From the cell containing the given text, extract its center point as (x, y) coordinate. 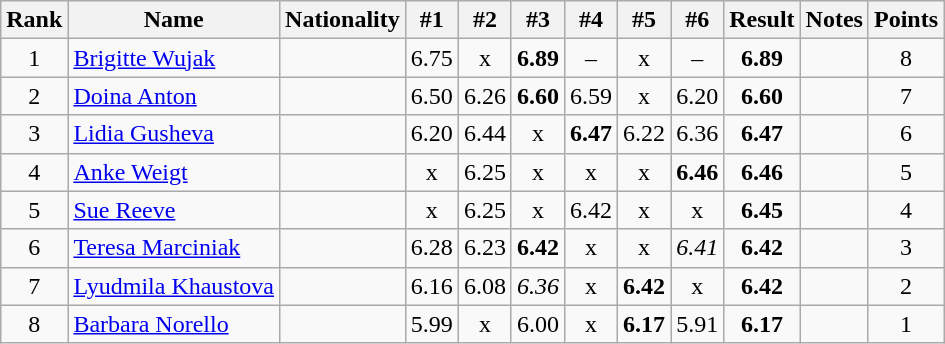
Points (906, 20)
#6 (698, 20)
Notes (834, 20)
6.41 (698, 248)
#2 (484, 20)
Rank (34, 20)
Barbara Norello (174, 324)
6.59 (590, 96)
6.26 (484, 96)
6.50 (432, 96)
Result (762, 20)
6.75 (432, 58)
5.99 (432, 324)
5.91 (698, 324)
6.28 (432, 248)
6.45 (762, 210)
Brigitte Wujak (174, 58)
Teresa Marciniak (174, 248)
Name (174, 20)
#3 (538, 20)
Lidia Gusheva (174, 134)
Sue Reeve (174, 210)
Anke Weigt (174, 172)
6.08 (484, 286)
6.22 (644, 134)
6.16 (432, 286)
6.44 (484, 134)
6.23 (484, 248)
Nationality (343, 20)
#4 (590, 20)
Doina Anton (174, 96)
#5 (644, 20)
Lyudmila Khaustova (174, 286)
#1 (432, 20)
6.00 (538, 324)
